Identify which cell holds the provided text, then report its [x, y] central coordinate. 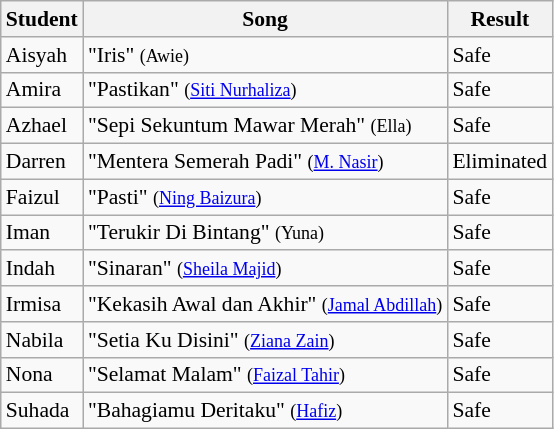
"Bahagiamu Deritaku" (Hafiz) [265, 411]
Nona [42, 375]
"Pastikan" (Siti Nurhaliza) [265, 90]
Faizul [42, 197]
Result [500, 19]
Indah [42, 269]
"Mentera Semerah Padi" (M. Nasir) [265, 162]
"Pasti" (Ning Baizura) [265, 197]
Suhada [42, 411]
"Selamat Malam" (Faizal Tahir) [265, 375]
Iman [42, 233]
"Setia Ku Disini" (Ziana Zain) [265, 340]
"Iris" (Awie) [265, 55]
Irmisa [42, 304]
"Kekasih Awal dan Akhir" (Jamal Abdillah) [265, 304]
Student [42, 19]
Eliminated [500, 162]
Song [265, 19]
"Terukir Di Bintang" (Yuna) [265, 233]
"Sinaran" (Sheila Majid) [265, 269]
Darren [42, 162]
"Sepi Sekuntum Mawar Merah" (Ella) [265, 126]
Aisyah [42, 55]
Azhael [42, 126]
Amira [42, 90]
Nabila [42, 340]
